Scan for the cell matching the given text and deliver its [x, y] coordinate at center. 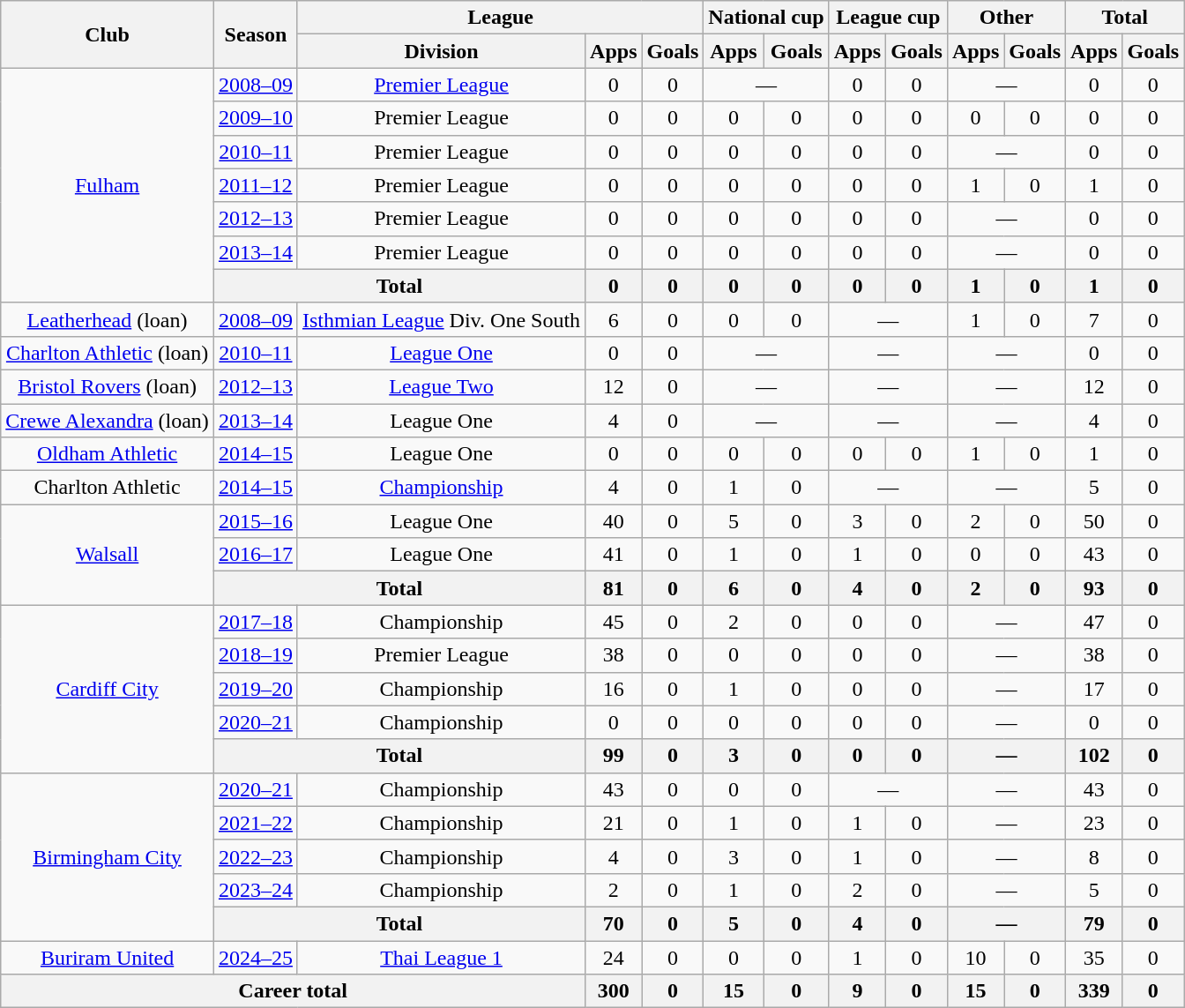
2024–25 [256, 957]
Bristol Rovers (loan) [108, 386]
Division [441, 51]
2019–20 [256, 689]
Fulham [108, 185]
National cup [766, 18]
23 [1094, 823]
102 [1094, 756]
Club [108, 34]
7 [1094, 319]
50 [1094, 521]
93 [1094, 588]
2021–22 [256, 823]
2018–19 [256, 655]
Career total [293, 991]
81 [614, 588]
Charlton Athletic [108, 488]
Isthmian League Div. One South [441, 319]
21 [614, 823]
Walsall [108, 555]
70 [614, 923]
Buriram United [108, 957]
Thai League 1 [441, 957]
16 [614, 689]
8 [1094, 856]
2015–16 [256, 521]
League cup [888, 18]
2023–24 [256, 890]
Oldham Athletic [108, 454]
17 [1094, 689]
10 [975, 957]
League [500, 18]
Season [256, 34]
47 [1094, 622]
2016–17 [256, 555]
League Two [441, 386]
Other [1006, 18]
2017–18 [256, 622]
Cardiff City [108, 689]
40 [614, 521]
45 [614, 622]
9 [857, 991]
79 [1094, 923]
41 [614, 555]
99 [614, 756]
2022–23 [256, 856]
24 [614, 957]
339 [1094, 991]
2009–10 [256, 118]
2011–12 [256, 185]
35 [1094, 957]
Birmingham City [108, 856]
Charlton Athletic (loan) [108, 353]
Crewe Alexandra (loan) [108, 421]
300 [614, 991]
Leatherhead (loan) [108, 319]
